From the cell containing the given text, extract its center point as [X, Y] coordinate. 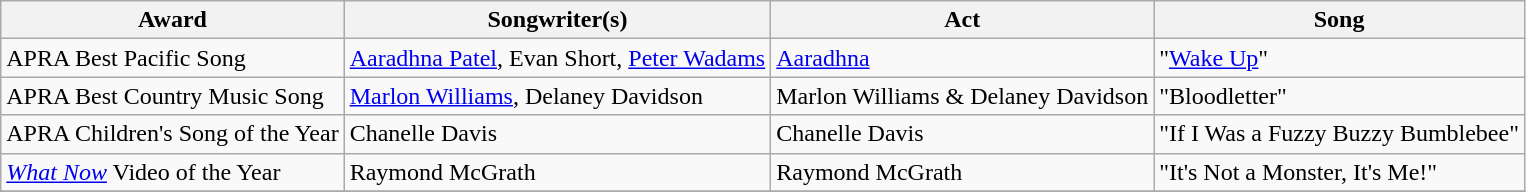
APRA Best Pacific Song [172, 58]
What Now Video of the Year [172, 172]
Aaradhna [962, 58]
APRA Children's Song of the Year [172, 134]
Marlon Williams & Delaney Davidson [962, 96]
Aaradhna Patel, Evan Short, Peter Wadams [558, 58]
Act [962, 20]
"If I Was a Fuzzy Buzzy Bumblebee" [1340, 134]
Marlon Williams, Delaney Davidson [558, 96]
"Wake Up" [1340, 58]
Award [172, 20]
"It's Not a Monster, It's Me!" [1340, 172]
Songwriter(s) [558, 20]
"Bloodletter" [1340, 96]
APRA Best Country Music Song [172, 96]
Song [1340, 20]
